Pinpoint the cell where the given text exists, returning its (x, y) midpoint coordinate. 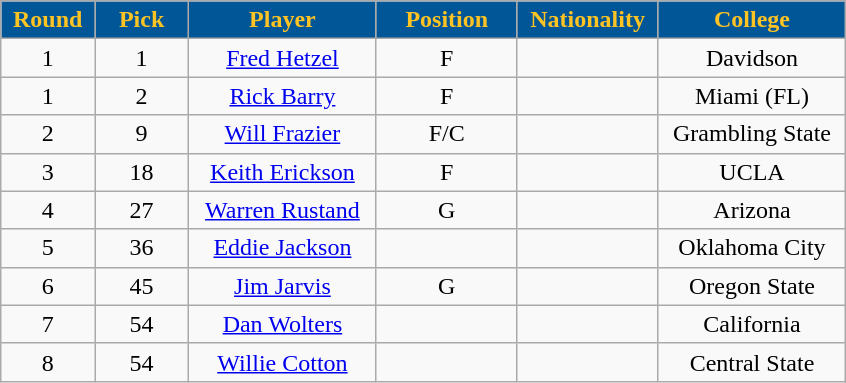
Will Frazier (283, 134)
6 (48, 286)
8 (48, 362)
College (752, 20)
Oklahoma City (752, 248)
Pick (142, 20)
Oregon State (752, 286)
Eddie Jackson (283, 248)
5 (48, 248)
UCLA (752, 172)
California (752, 324)
Warren Rustand (283, 210)
Rick Barry (283, 96)
3 (48, 172)
Nationality (588, 20)
Position (446, 20)
18 (142, 172)
Central State (752, 362)
27 (142, 210)
Davidson (752, 58)
4 (48, 210)
45 (142, 286)
Grambling State (752, 134)
Dan Wolters (283, 324)
7 (48, 324)
Keith Erickson (283, 172)
Willie Cotton (283, 362)
9 (142, 134)
Miami (FL) (752, 96)
Round (48, 20)
Jim Jarvis (283, 286)
36 (142, 248)
Player (283, 20)
F/C (446, 134)
Arizona (752, 210)
Fred Hetzel (283, 58)
